Return the [X, Y] coordinate for the center point of the cell that contains the specified text.  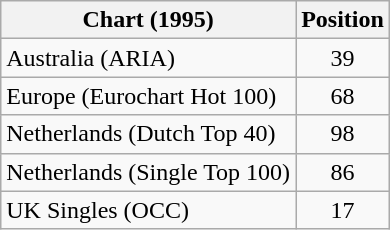
98 [343, 134]
Netherlands (Dutch Top 40) [148, 134]
Netherlands (Single Top 100) [148, 172]
Chart (1995) [148, 20]
17 [343, 210]
68 [343, 96]
Europe (Eurochart Hot 100) [148, 96]
39 [343, 58]
Australia (ARIA) [148, 58]
UK Singles (OCC) [148, 210]
Position [343, 20]
86 [343, 172]
